Provide the [X, Y] coordinate of the cell's center where the given text is located.  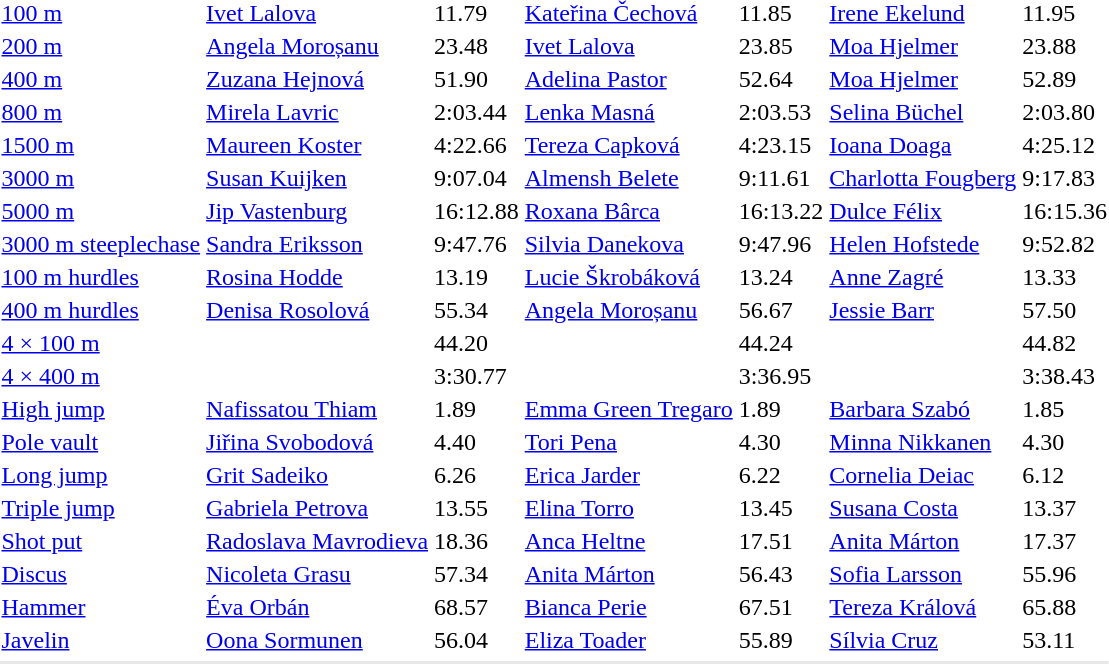
23.85 [781, 46]
52.64 [781, 79]
13.33 [1065, 277]
Susan Kuijken [318, 178]
4:25.12 [1065, 145]
2:03.53 [781, 112]
56.43 [781, 574]
1.85 [1065, 409]
23.48 [477, 46]
18.36 [477, 541]
17.37 [1065, 541]
100 m hurdles [101, 277]
53.11 [1065, 640]
9:47.76 [477, 244]
Susana Costa [923, 508]
55.34 [477, 310]
Zuzana Hejnová [318, 79]
Silvia Danekova [628, 244]
57.50 [1065, 310]
Jiřina Svobodová [318, 442]
Charlotta Fougberg [923, 178]
6.26 [477, 475]
3:30.77 [477, 376]
Cornelia Deiac [923, 475]
9:52.82 [1065, 244]
16:12.88 [477, 211]
67.51 [781, 607]
Long jump [101, 475]
Sandra Eriksson [318, 244]
2:03.80 [1065, 112]
Mirela Lavric [318, 112]
Shot put [101, 541]
Tereza Králová [923, 607]
Ivet Lalova [628, 46]
Tereza Capková [628, 145]
13.19 [477, 277]
Maureen Koster [318, 145]
4:22.66 [477, 145]
13.24 [781, 277]
23.88 [1065, 46]
Nafissatou Thiam [318, 409]
4:23.15 [781, 145]
Eliza Toader [628, 640]
Anne Zagré [923, 277]
9:11.61 [781, 178]
6.22 [781, 475]
13.37 [1065, 508]
Erica Jarder [628, 475]
Sofia Larsson [923, 574]
5000 m [101, 211]
800 m [101, 112]
44.20 [477, 343]
Tori Pena [628, 442]
Lenka Masná [628, 112]
Minna Nikkanen [923, 442]
Ioana Doaga [923, 145]
Pole vault [101, 442]
Jessie Barr [923, 310]
200 m [101, 46]
Roxana Bârca [628, 211]
13.55 [477, 508]
Anca Heltne [628, 541]
Helen Hofstede [923, 244]
3:38.43 [1065, 376]
2:03.44 [477, 112]
57.34 [477, 574]
9:47.96 [781, 244]
55.89 [781, 640]
Oona Sormunen [318, 640]
17.51 [781, 541]
3000 m [101, 178]
1500 m [101, 145]
56.67 [781, 310]
16:15.36 [1065, 211]
Emma Green Tregaro [628, 409]
13.45 [781, 508]
44.82 [1065, 343]
Barbara Szabó [923, 409]
51.90 [477, 79]
68.57 [477, 607]
Nicoleta Grasu [318, 574]
4.40 [477, 442]
Radoslava Mavrodieva [318, 541]
4 × 100 m [101, 343]
High jump [101, 409]
Jip Vastenburg [318, 211]
9:17.83 [1065, 178]
16:13.22 [781, 211]
Javelin [101, 640]
Gabriela Petrova [318, 508]
Triple jump [101, 508]
Rosina Hodde [318, 277]
6.12 [1065, 475]
44.24 [781, 343]
Elina Torro [628, 508]
Grit Sadeiko [318, 475]
Hammer [101, 607]
Discus [101, 574]
Dulce Félix [923, 211]
Bianca Perie [628, 607]
52.89 [1065, 79]
Selina Büchel [923, 112]
Denisa Rosolová [318, 310]
9:07.04 [477, 178]
Adelina Pastor [628, 79]
Lucie Škrobáková [628, 277]
4 × 400 m [101, 376]
56.04 [477, 640]
55.96 [1065, 574]
400 m [101, 79]
3000 m steeplechase [101, 244]
400 m hurdles [101, 310]
65.88 [1065, 607]
3:36.95 [781, 376]
Éva Orbán [318, 607]
Sílvia Cruz [923, 640]
Almensh Belete [628, 178]
